Find where the given text appears and provide that cell's center as [X, Y] coordinate. 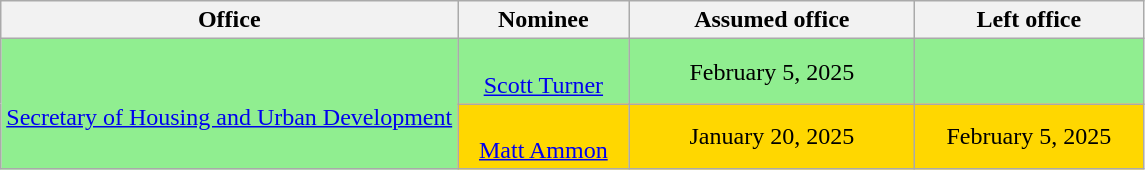
Secretary of Housing and Urban Development [230, 104]
January 20, 2025 [772, 136]
Matt Ammon [544, 136]
Office [230, 20]
Nominee [544, 20]
Assumed office [772, 20]
Left office [1029, 20]
Scott Turner [544, 72]
